Scan for the cell matching the given text and deliver its [x, y] coordinate at center. 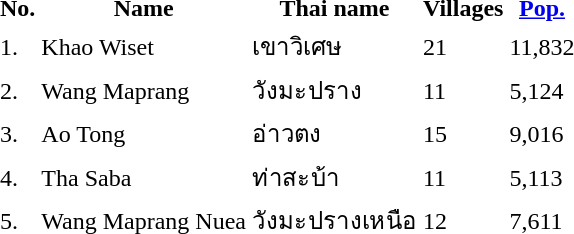
ท่าสะบ้า [334, 177]
Khao Wiset [144, 46]
Tha Saba [144, 177]
เขาวิเศษ [334, 46]
15 [464, 134]
21 [464, 46]
วังมะปราง [334, 90]
Ao Tong [144, 134]
อ่าวตง [334, 134]
Wang Maprang [144, 90]
